Return the (x, y) coordinate for the center point of the cell that contains the specified text.  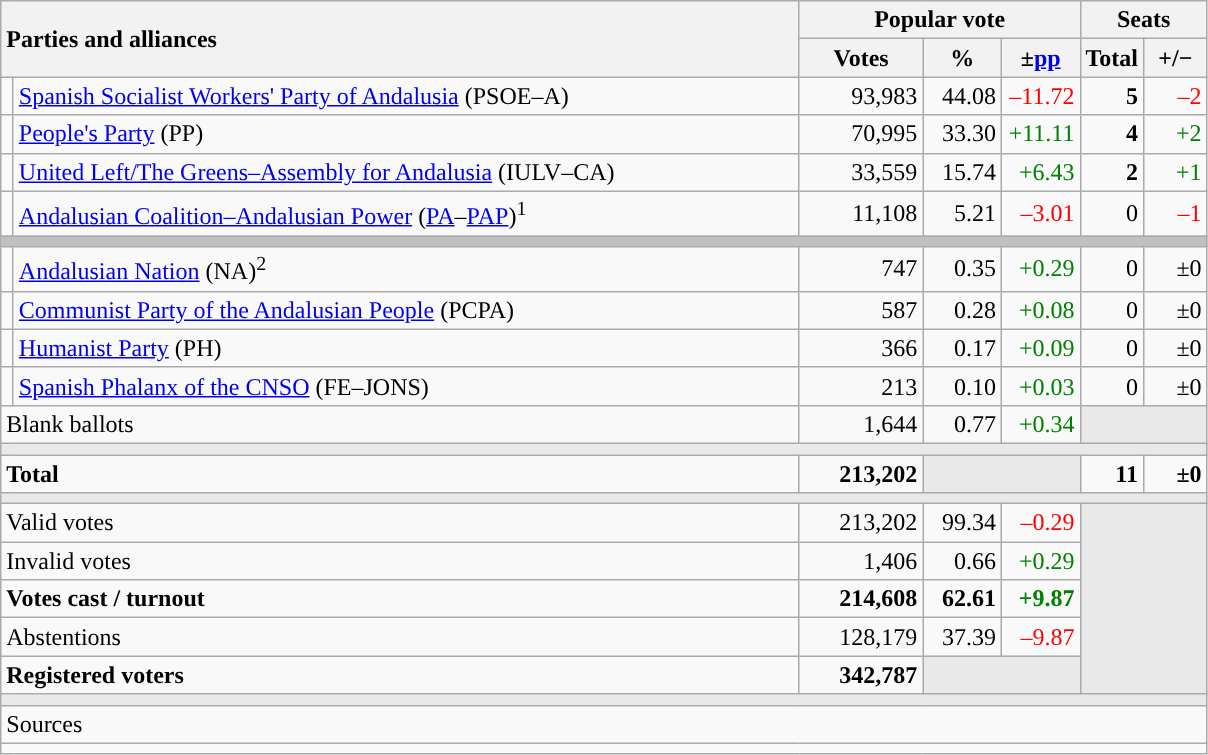
Seats (1144, 20)
Andalusian Coalition–Andalusian Power (PA–PAP)1 (406, 214)
747 (861, 270)
1,406 (861, 561)
–2 (1176, 96)
Spanish Socialist Workers' Party of Andalusia (PSOE–A) (406, 96)
Humanist Party (PH) (406, 348)
0.35 (962, 270)
+0.08 (1040, 310)
–0.29 (1040, 523)
4 (1112, 134)
128,179 (861, 637)
0.17 (962, 348)
Andalusian Nation (NA)2 (406, 270)
Sources (604, 724)
587 (861, 310)
+1 (1176, 172)
Votes cast / turnout (400, 599)
5 (1112, 96)
Spanish Phalanx of the CNSO (FE–JONS) (406, 386)
213 (861, 386)
Parties and alliances (400, 39)
11 (1112, 474)
33.30 (962, 134)
People's Party (PP) (406, 134)
0.66 (962, 561)
0.28 (962, 310)
33,559 (861, 172)
1,644 (861, 424)
366 (861, 348)
0.10 (962, 386)
Popular vote (940, 20)
214,608 (861, 599)
Valid votes (400, 523)
+9.87 (1040, 599)
+0.09 (1040, 348)
Invalid votes (400, 561)
93,983 (861, 96)
+0.03 (1040, 386)
70,995 (861, 134)
–3.01 (1040, 214)
44.08 (962, 96)
Blank ballots (400, 424)
+0.34 (1040, 424)
–9.87 (1040, 637)
11,108 (861, 214)
±pp (1040, 58)
United Left/The Greens–Assembly for Andalusia (IULV–CA) (406, 172)
0.77 (962, 424)
342,787 (861, 675)
+11.11 (1040, 134)
Abstentions (400, 637)
–11.72 (1040, 96)
Communist Party of the Andalusian People (PCPA) (406, 310)
Registered voters (400, 675)
5.21 (962, 214)
% (962, 58)
15.74 (962, 172)
99.34 (962, 523)
37.39 (962, 637)
Votes (861, 58)
+2 (1176, 134)
–1 (1176, 214)
2 (1112, 172)
62.61 (962, 599)
+/− (1176, 58)
+6.43 (1040, 172)
